Detect which cell encompasses the target text, then output its (x, y) center coordinate. 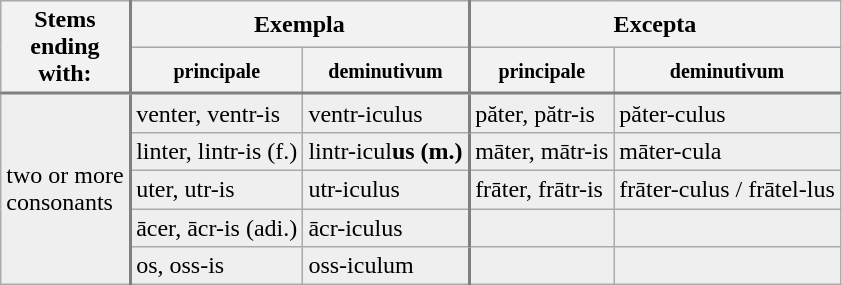
Excepta (654, 24)
māter-cula (727, 151)
păter, pătr-is (542, 114)
ventr-iculus (386, 114)
os, oss-is (216, 266)
Stems ending with: (66, 48)
ācr-iculus (386, 227)
ācer, ācr-is (adi.) (216, 227)
oss-iculum (386, 266)
Exempla (300, 24)
utr-iculus (386, 189)
māter, mātr-is (542, 151)
lintr-iculus (m.) (386, 151)
linter, lintr-is (f.) (216, 151)
frāter-culus / frātel-lus (727, 189)
venter, ventr-is (216, 114)
frāter, frātr-is (542, 189)
two or more consonants (66, 190)
păter-culus (727, 114)
uter, utr-is (216, 189)
